Find where the given text appears and provide that cell's center as (X, Y) coordinate. 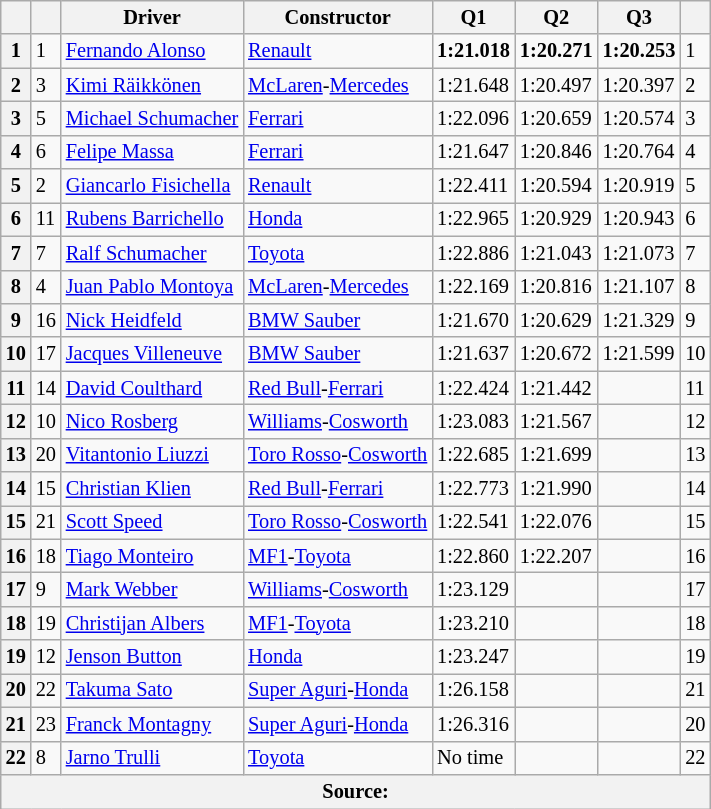
Tiago Monteiro (152, 556)
Constructor (338, 17)
1:22.076 (556, 522)
1:20.397 (640, 85)
Vitantonio Liuzzi (152, 455)
Q3 (640, 17)
1:20.943 (640, 219)
Source: (356, 791)
1:20.574 (640, 118)
1:22.096 (474, 118)
1:21.599 (640, 354)
David Coulthard (152, 388)
1:21.648 (474, 85)
1:20.629 (556, 320)
Jacques Villeneuve (152, 354)
1:22.411 (474, 186)
Q1 (474, 17)
1:26.316 (474, 724)
Giancarlo Fisichella (152, 186)
Felipe Massa (152, 152)
Nick Heidfeld (152, 320)
1:22.886 (474, 253)
1:20.672 (556, 354)
Fernando Alonso (152, 51)
1:20.919 (640, 186)
Kimi Räikkönen (152, 85)
1:22.169 (474, 287)
No time (474, 758)
1:22.424 (474, 388)
1:21.647 (474, 152)
1:21.018 (474, 51)
1:23.129 (474, 589)
1:23.247 (474, 657)
1:20.594 (556, 186)
1:21.567 (556, 421)
Nico Rosberg (152, 421)
1:23.210 (474, 623)
Juan Pablo Montoya (152, 287)
1:21.637 (474, 354)
1:21.990 (556, 489)
Scott Speed (152, 522)
Christijan Albers (152, 623)
1:22.685 (474, 455)
1:21.699 (556, 455)
1:22.860 (474, 556)
Rubens Barrichello (152, 219)
1:22.541 (474, 522)
Jenson Button (152, 657)
1:22.207 (556, 556)
Michael Schumacher (152, 118)
1:20.846 (556, 152)
Mark Webber (152, 589)
1:21.107 (640, 287)
1:20.764 (640, 152)
1:23.083 (474, 421)
1:20.497 (556, 85)
1:21.043 (556, 253)
1:21.073 (640, 253)
Takuma Sato (152, 690)
1:22.965 (474, 219)
Jarno Trulli (152, 758)
1:20.659 (556, 118)
1:20.816 (556, 287)
23 (46, 724)
1:21.442 (556, 388)
1:20.271 (556, 51)
Franck Montagny (152, 724)
Driver (152, 17)
Christian Klien (152, 489)
Q2 (556, 17)
Ralf Schumacher (152, 253)
1:26.158 (474, 690)
1:21.329 (640, 320)
1:20.929 (556, 219)
1:20.253 (640, 51)
1:21.670 (474, 320)
1:22.773 (474, 489)
